Extract the [X, Y] coordinate from the center of the cell holding the provided text.  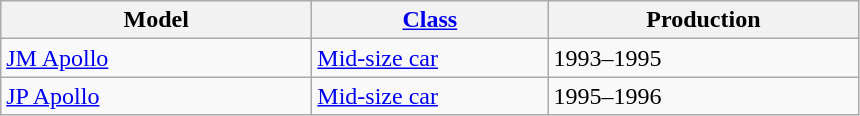
Model [156, 20]
Production [704, 20]
1993–1995 [704, 58]
JM Apollo [156, 58]
1995–1996 [704, 96]
Class [430, 20]
JP Apollo [156, 96]
